Find where the given text appears and provide that cell's center as (x, y) coordinate. 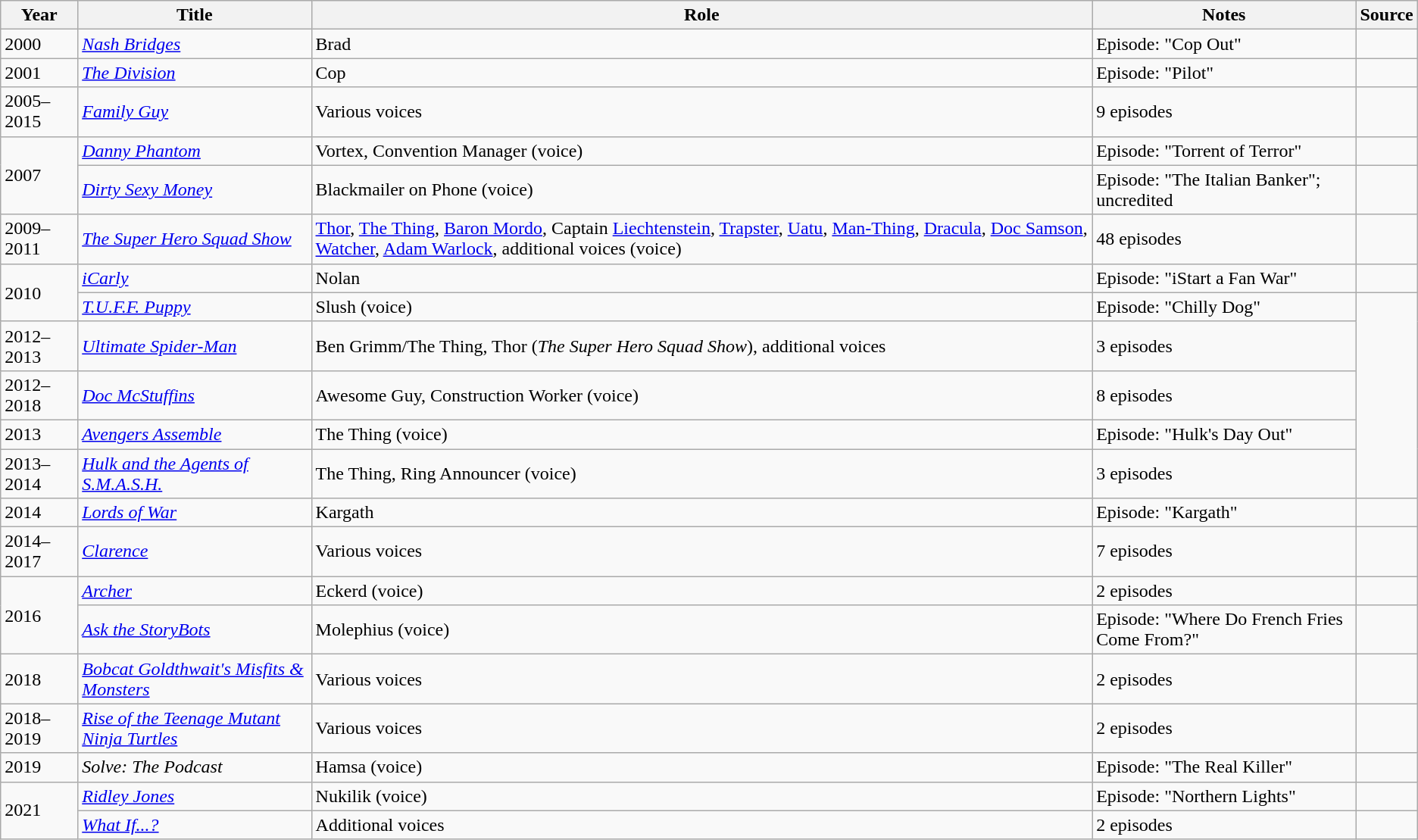
Title (195, 15)
2009–2011 (39, 239)
Archer (195, 591)
Ben Grimm/The Thing, Thor (The Super Hero Squad Show), additional voices (701, 345)
Episode: "Hulk's Day Out" (1224, 434)
The Thing (voice) (701, 434)
Episode: "The Italian Banker"; uncredited (1224, 189)
7 episodes (1224, 551)
Doc McStuffins (195, 395)
iCarly (195, 278)
Nolan (701, 278)
Role (701, 15)
Hamsa (voice) (701, 767)
Molephius (voice) (701, 630)
Slush (voice) (701, 307)
Episode: "Pilot" (1224, 73)
2014 (39, 513)
Episode: "Northern Lights" (1224, 796)
Episode: "Kargath" (1224, 513)
2021 (39, 810)
Episode: "Cop Out" (1224, 44)
2001 (39, 73)
Ridley Jones (195, 796)
Brad (701, 44)
Episode: "Chilly Dog" (1224, 307)
Thor, The Thing, Baron Mordo, Captain Liechtenstein, Trapster, Uatu, Man-Thing, Dracula, Doc Samson, Watcher, Adam Warlock, additional voices (voice) (701, 239)
Kargath (701, 513)
Danny Phantom (195, 151)
2000 (39, 44)
The Super Hero Squad Show (195, 239)
Episode: "Where Do French Fries Come From?" (1224, 630)
Eckerd (voice) (701, 591)
Source (1386, 15)
48 episodes (1224, 239)
Blackmailer on Phone (voice) (701, 189)
9 episodes (1224, 112)
Lords of War (195, 513)
Hulk and the Agents of S.M.A.S.H. (195, 473)
2012–2018 (39, 395)
Family Guy (195, 112)
Cop (701, 73)
The Division (195, 73)
T.U.F.F. Puppy (195, 307)
Ultimate Spider-Man (195, 345)
Vortex, Convention Manager (voice) (701, 151)
Clarence (195, 551)
Additional voices (701, 825)
2005–2015 (39, 112)
Episode: "iStart a Fan War" (1224, 278)
2014–2017 (39, 551)
2007 (39, 176)
What If...? (195, 825)
2019 (39, 767)
2013 (39, 434)
Dirty Sexy Money (195, 189)
8 episodes (1224, 395)
2018–2019 (39, 729)
Solve: The Podcast (195, 767)
2010 (39, 292)
2018 (39, 679)
Avengers Assemble (195, 434)
Bobcat Goldthwait's Misfits & Monsters (195, 679)
Ask the StoryBots (195, 630)
Nukilik (voice) (701, 796)
Episode: "The Real Killer" (1224, 767)
Nash Bridges (195, 44)
Awesome Guy, Construction Worker (voice) (701, 395)
2012–2013 (39, 345)
Notes (1224, 15)
The Thing, Ring Announcer (voice) (701, 473)
Year (39, 15)
Episode: "Torrent of Terror" (1224, 151)
Rise of the Teenage Mutant Ninja Turtles (195, 729)
2016 (39, 615)
2013–2014 (39, 473)
